Detect which cell encompasses the target text, then output its (X, Y) center coordinate. 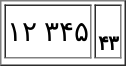
۱۲ ۳۴۵ (48, 31)
۴۳ (108, 31)
